Pinpoint the cell where the given text exists, returning its [X, Y] midpoint coordinate. 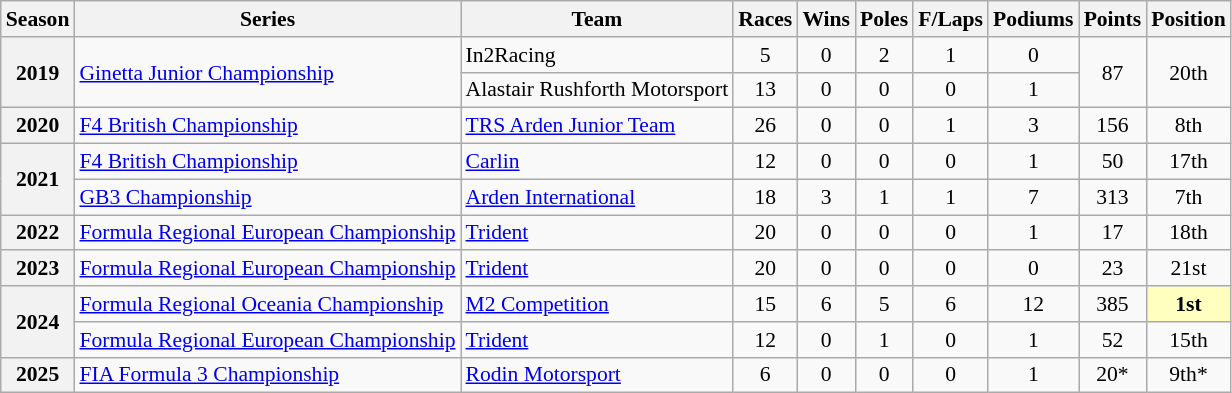
17 [1113, 233]
GB3 Championship [267, 197]
Carlin [596, 162]
Formula Regional Oceania Championship [267, 304]
87 [1113, 72]
156 [1113, 126]
F/Laps [950, 19]
Points [1113, 19]
Alastair Rushforth Motorsport [596, 90]
Team [596, 19]
26 [765, 126]
2025 [38, 375]
18th [1188, 233]
385 [1113, 304]
Ginetta Junior Championship [267, 72]
52 [1113, 340]
13 [765, 90]
2022 [38, 233]
20th [1188, 72]
Season [38, 19]
Podiums [1034, 19]
2019 [38, 72]
Poles [884, 19]
Arden International [596, 197]
1st [1188, 304]
9th* [1188, 375]
15 [765, 304]
7th [1188, 197]
2 [884, 55]
2020 [38, 126]
TRS Arden Junior Team [596, 126]
In2Racing [596, 55]
7 [1034, 197]
FIA Formula 3 Championship [267, 375]
M2 Competition [596, 304]
8th [1188, 126]
18 [765, 197]
2024 [38, 322]
15th [1188, 340]
2021 [38, 180]
17th [1188, 162]
Races [765, 19]
20* [1113, 375]
Position [1188, 19]
21st [1188, 269]
2023 [38, 269]
Rodin Motorsport [596, 375]
Wins [826, 19]
23 [1113, 269]
313 [1113, 197]
50 [1113, 162]
Series [267, 19]
